Return (X, Y) of the center of cell containing provided text 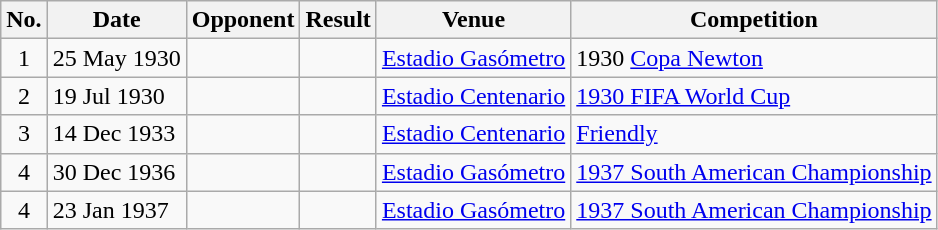
30 Dec 1936 (116, 172)
3 (24, 134)
Result (338, 20)
1930 Copa Newton (754, 58)
1 (24, 58)
Venue (473, 20)
Date (116, 20)
25 May 1930 (116, 58)
2 (24, 96)
23 Jan 1937 (116, 210)
1930 FIFA World Cup (754, 96)
Opponent (243, 20)
Competition (754, 20)
Friendly (754, 134)
19 Jul 1930 (116, 96)
14 Dec 1933 (116, 134)
No. (24, 20)
